For the text-containing cell, return its midpoint in [x, y] coordinate format. 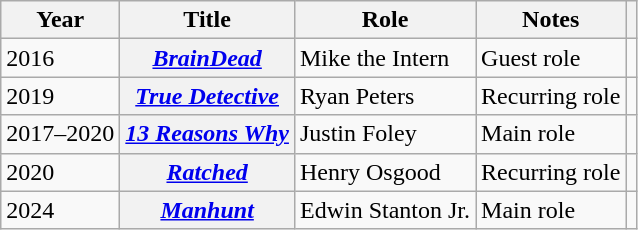
Title [208, 20]
2016 [60, 58]
2024 [60, 210]
Mike the Intern [384, 58]
Role [384, 20]
True Detective [208, 96]
Justin Foley [384, 134]
Ryan Peters [384, 96]
Notes [551, 20]
Manhunt [208, 210]
2017–2020 [60, 134]
2020 [60, 172]
Ratched [208, 172]
Henry Osgood [384, 172]
BrainDead [208, 58]
2019 [60, 96]
Edwin Stanton Jr. [384, 210]
Year [60, 20]
13 Reasons Why [208, 134]
Guest role [551, 58]
